Find where the given text appears and provide that cell's center as (x, y) coordinate. 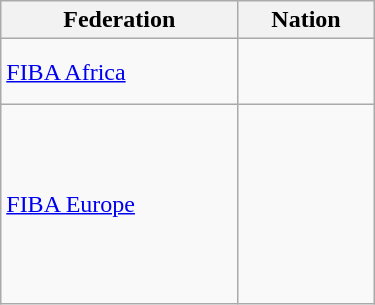
FIBA Africa (120, 72)
Federation (120, 20)
FIBA Europe (120, 204)
Nation (306, 20)
